Locate the cell with the specified text and output its (x, y) center coordinate. 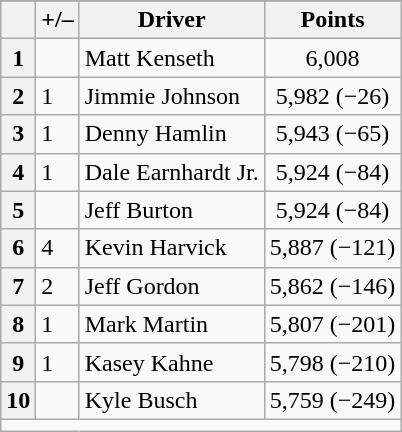
5,862 (−146) (332, 286)
6,008 (332, 58)
3 (18, 134)
5,887 (−121) (332, 248)
5,759 (−249) (332, 400)
Denny Hamlin (172, 134)
5,798 (−210) (332, 362)
Points (332, 20)
5,807 (−201) (332, 324)
Kasey Kahne (172, 362)
9 (18, 362)
Jimmie Johnson (172, 96)
5,943 (−65) (332, 134)
Matt Kenseth (172, 58)
+/– (58, 20)
8 (18, 324)
Mark Martin (172, 324)
Driver (172, 20)
5 (18, 210)
10 (18, 400)
7 (18, 286)
Jeff Burton (172, 210)
Dale Earnhardt Jr. (172, 172)
5,982 (−26) (332, 96)
Kevin Harvick (172, 248)
Kyle Busch (172, 400)
Jeff Gordon (172, 286)
6 (18, 248)
